For the text-containing cell, return its midpoint in [X, Y] coordinate format. 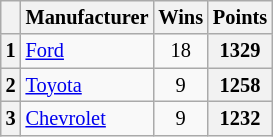
Wins [180, 17]
2 [11, 85]
1 [11, 51]
Manufacturer [88, 17]
3 [11, 118]
Ford [88, 51]
Chevrolet [88, 118]
18 [180, 51]
Points [240, 17]
1258 [240, 85]
1329 [240, 51]
Toyota [88, 85]
1232 [240, 118]
